Provide the [x, y] coordinate of the cell's center where the given text is located.  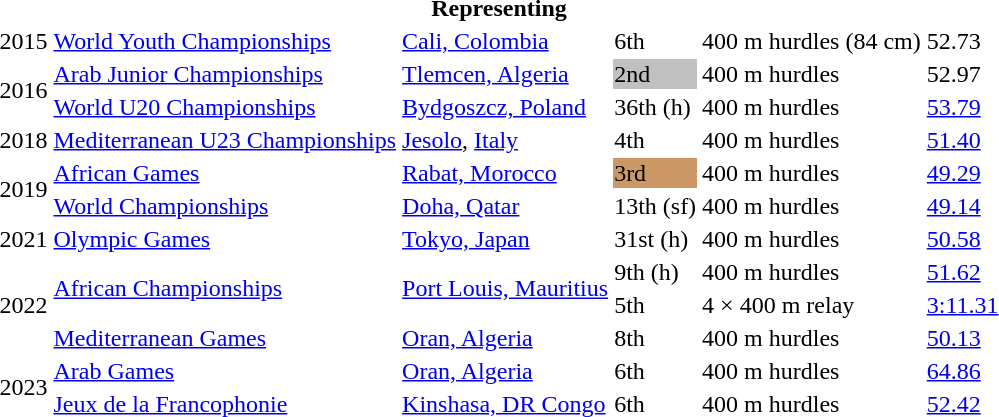
Tokyo, Japan [506, 239]
4 × 400 m relay [812, 305]
Arab Games [225, 371]
African Championships [225, 288]
Rabat, Morocco [506, 173]
3rd [656, 173]
Cali, Colombia [506, 41]
African Games [225, 173]
Tlemcen, Algeria [506, 74]
400 m hurdles (84 cm) [812, 41]
4th [656, 140]
Arab Junior Championships [225, 74]
Doha, Qatar [506, 206]
Port Louis, Mauritius [506, 288]
Bydgoszcz, Poland [506, 107]
8th [656, 338]
World Championships [225, 206]
31st (h) [656, 239]
Olympic Games [225, 239]
Jesolo, Italy [506, 140]
Mediterranean Games [225, 338]
13th (sf) [656, 206]
World Youth Championships [225, 41]
9th (h) [656, 272]
2nd [656, 74]
World U20 Championships [225, 107]
Mediterranean U23 Championships [225, 140]
36th (h) [656, 107]
5th [656, 305]
